Pinpoint the cell where the given text exists, returning its [x, y] midpoint coordinate. 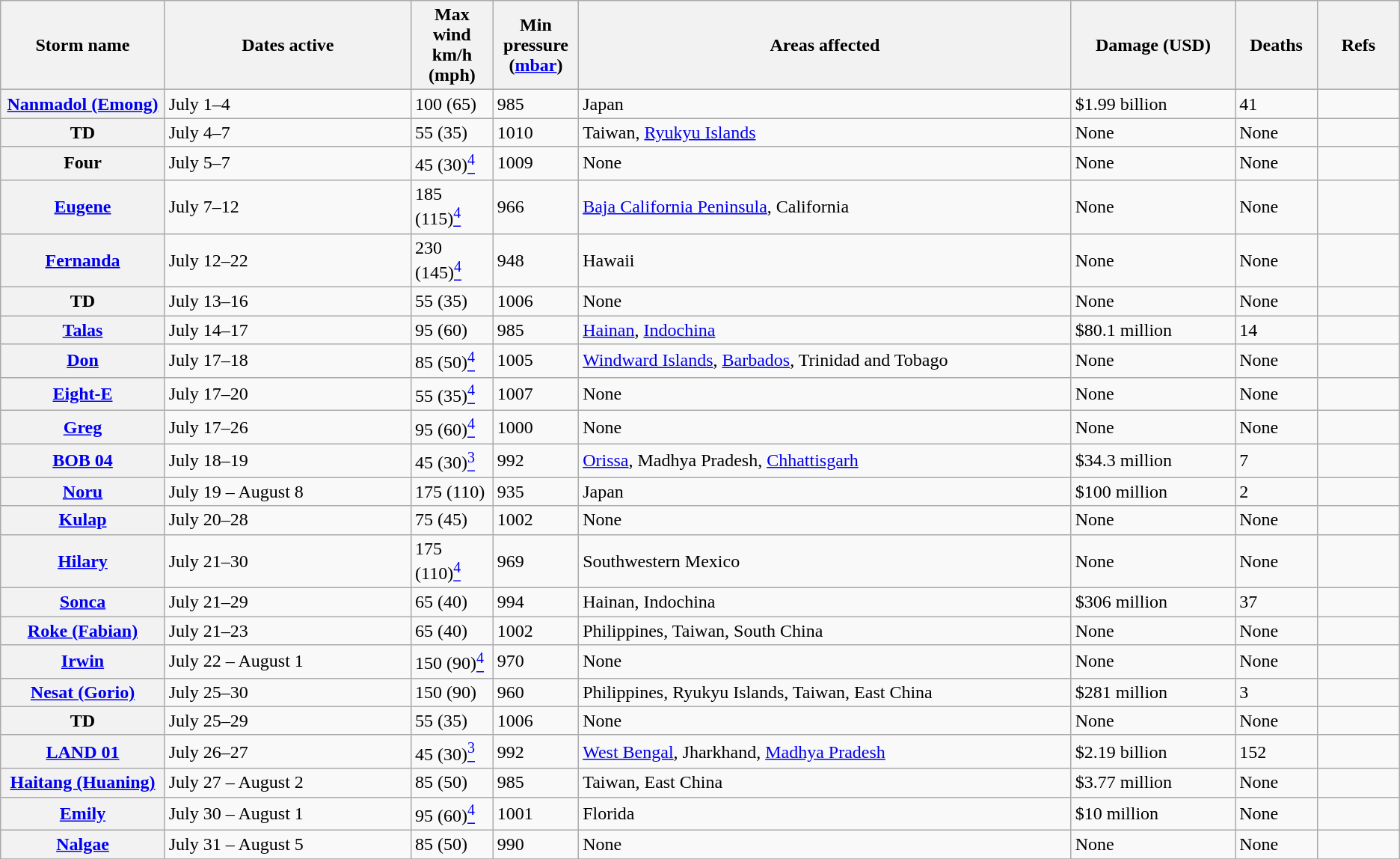
37 [1277, 602]
July 4–7 [287, 132]
Noru [82, 492]
Areas affected [826, 45]
$281 million [1153, 692]
994 [535, 602]
Min pressure (mbar) [535, 45]
175 (110)4 [452, 561]
July 21–29 [287, 602]
41 [1277, 104]
July 17–26 [287, 428]
Nanmadol (Emong) [82, 104]
July 13–16 [287, 302]
Roke (Fabian) [82, 631]
966 [535, 207]
95 (60) [452, 330]
960 [535, 692]
14 [1277, 330]
935 [535, 492]
Florida [826, 814]
970 [535, 661]
July 17–18 [287, 361]
Don [82, 361]
55 (35)4 [452, 394]
152 [1277, 751]
Nalgae [82, 845]
July 22 – August 1 [287, 661]
Storm name [82, 45]
$34.3 million [1153, 461]
150 (90)4 [452, 661]
Sonca [82, 602]
3 [1277, 692]
Orissa, Madhya Pradesh, Chhattisgarh [826, 461]
Max wind km/h (mph) [452, 45]
948 [535, 260]
Taiwan, East China [826, 783]
Greg [82, 428]
Fernanda [82, 260]
$1.99 billion [1153, 104]
July 5–7 [287, 163]
45 (30)4 [452, 163]
July 25–29 [287, 721]
July 31 – August 5 [287, 845]
Baja California Peninsula, California [826, 207]
July 18–19 [287, 461]
Irwin [82, 661]
Haitang (Huaning) [82, 783]
85 (50)4 [452, 361]
1007 [535, 394]
July 19 – August 8 [287, 492]
1001 [535, 814]
$80.1 million [1153, 330]
$2.19 billion [1153, 751]
$10 million [1153, 814]
Emily [82, 814]
175 (110) [452, 492]
Damage (USD) [1153, 45]
75 (45) [452, 520]
July 17–20 [287, 394]
Deaths [1277, 45]
969 [535, 561]
July 12–22 [287, 260]
BOB 04 [82, 461]
Hawaii [826, 260]
July 21–23 [287, 631]
Eugene [82, 207]
150 (90) [452, 692]
990 [535, 845]
Dates active [287, 45]
Southwestern Mexico [826, 561]
230 (145)4 [452, 260]
7 [1277, 461]
Refs [1358, 45]
185 (115)4 [452, 207]
1005 [535, 361]
1000 [535, 428]
Eight-E [82, 394]
Talas [82, 330]
Philippines, Taiwan, South China [826, 631]
July 27 – August 2 [287, 783]
Four [82, 163]
July 1–4 [287, 104]
July 30 – August 1 [287, 814]
1010 [535, 132]
Kulap [82, 520]
$3.77 million [1153, 783]
July 21–30 [287, 561]
West Bengal, Jharkhand, Madhya Pradesh [826, 751]
$306 million [1153, 602]
Hilary [82, 561]
July 14–17 [287, 330]
Nesat (Gorio) [82, 692]
Windward Islands, Barbados, Trinidad and Tobago [826, 361]
100 (65) [452, 104]
July 20–28 [287, 520]
July 25–30 [287, 692]
2 [1277, 492]
Philippines, Ryukyu Islands, Taiwan, East China [826, 692]
$100 million [1153, 492]
LAND 01 [82, 751]
July 26–27 [287, 751]
Taiwan, Ryukyu Islands [826, 132]
1009 [535, 163]
July 7–12 [287, 207]
